Determine the [x, y] coordinate at the center of the cell enclosing the given text.  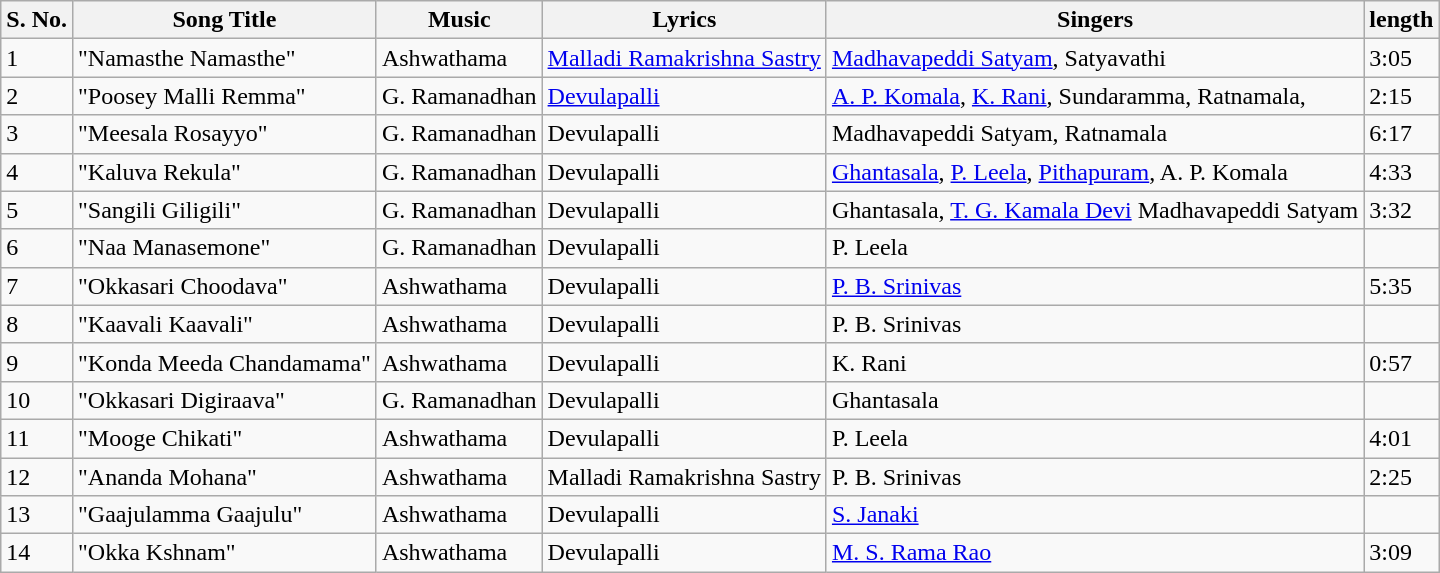
"Okkasari Digiraava" [224, 400]
2 [37, 96]
14 [37, 553]
3:32 [1402, 210]
5:35 [1402, 286]
S. No. [37, 20]
Madhavapeddi Satyam, Ratnamala [1094, 134]
Ghantasala [1094, 400]
Ghantasala, P. Leela, Pithapuram, A. P. Komala [1094, 172]
1 [37, 58]
Singers [1094, 20]
5 [37, 210]
10 [37, 400]
"Okka Kshnam" [224, 553]
"Ananda Mohana" [224, 477]
Song Title [224, 20]
0:57 [1402, 362]
9 [37, 362]
length [1402, 20]
4 [37, 172]
"Konda Meeda Chandamama" [224, 362]
8 [37, 324]
13 [37, 515]
2:15 [1402, 96]
"Poosey Malli Remma" [224, 96]
"Namasthe Namasthe" [224, 58]
7 [37, 286]
"Kaavali Kaavali" [224, 324]
Lyrics [684, 20]
"Meesala Rosayyo" [224, 134]
S. Janaki [1094, 515]
"Mooge Chikati" [224, 438]
3:09 [1402, 553]
"Gaajulamma Gaajulu" [224, 515]
2:25 [1402, 477]
K. Rani [1094, 362]
12 [37, 477]
Ghantasala, T. G. Kamala Devi Madhavapeddi Satyam [1094, 210]
"Sangili Giligili" [224, 210]
"Okkasari Choodava" [224, 286]
6 [37, 248]
3:05 [1402, 58]
3 [37, 134]
M. S. Rama Rao [1094, 553]
"Naa Manasemone" [224, 248]
4:33 [1402, 172]
6:17 [1402, 134]
11 [37, 438]
A. P. Komala, K. Rani, Sundaramma, Ratnamala, [1094, 96]
4:01 [1402, 438]
"Kaluva Rekula" [224, 172]
Music [459, 20]
Madhavapeddi Satyam, Satyavathi [1094, 58]
